Return the (X, Y) coordinate for the center point of the cell that contains the specified text.  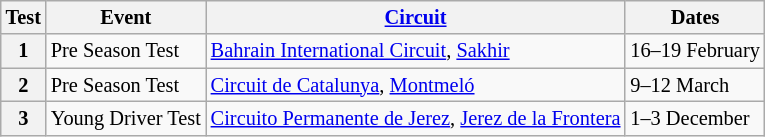
9–12 March (694, 85)
Bahrain International Circuit, Sakhir (416, 51)
Circuit de Catalunya, Montmeló (416, 85)
Dates (694, 17)
2 (24, 85)
1–3 December (694, 118)
Young Driver Test (126, 118)
Event (126, 17)
1 (24, 51)
Circuito Permanente de Jerez, Jerez de la Frontera (416, 118)
Test (24, 17)
3 (24, 118)
Circuit (416, 17)
16–19 February (694, 51)
